Determine the [x, y] coordinate at the center of the cell enclosing the given text.  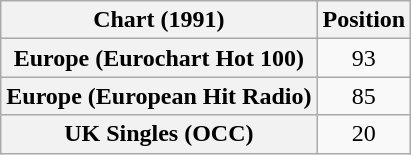
Position [364, 20]
Chart (1991) [159, 20]
20 [364, 134]
Europe (European Hit Radio) [159, 96]
Europe (Eurochart Hot 100) [159, 58]
93 [364, 58]
85 [364, 96]
UK Singles (OCC) [159, 134]
